From the cell containing the given text, extract its center point as (X, Y) coordinate. 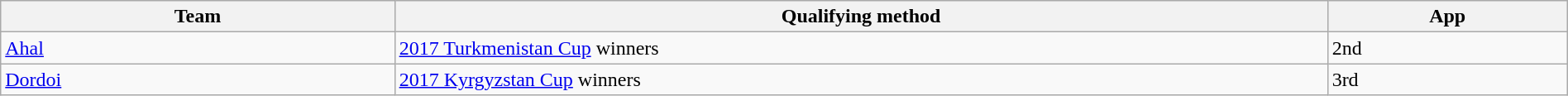
3rd (1447, 79)
Team (198, 17)
Ahal (198, 48)
Dordoi (198, 79)
App (1447, 17)
2nd (1447, 48)
2017 Turkmenistan Cup winners (861, 48)
2017 Kyrgyzstan Cup winners (861, 79)
Qualifying method (861, 17)
